For the text-containing cell, return its midpoint in (x, y) coordinate format. 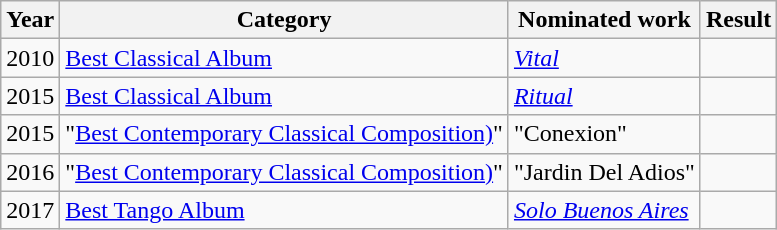
Ritual (604, 96)
2017 (30, 210)
Solo Buenos Aires (604, 210)
Nominated work (604, 20)
Category (284, 20)
"Jardin Del Adios" (604, 172)
"Conexion" (604, 134)
Best Tango Album (284, 210)
Result (738, 20)
2016 (30, 172)
2010 (30, 58)
Year (30, 20)
Vital (604, 58)
